Extract the (X, Y) coordinate from the center of the cell holding the provided text.  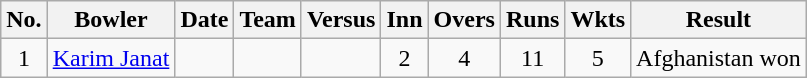
No. (24, 20)
5 (598, 58)
Result (719, 20)
Inn (404, 20)
Afghanistan won (719, 58)
Date (204, 20)
Team (268, 20)
Runs (532, 20)
Bowler (111, 20)
2 (404, 58)
11 (532, 58)
Karim Janat (111, 58)
Wkts (598, 20)
Versus (341, 20)
1 (24, 58)
Overs (464, 20)
4 (464, 58)
